Capture the cell that displays the provided text and extract its (X, Y) central coordinate. 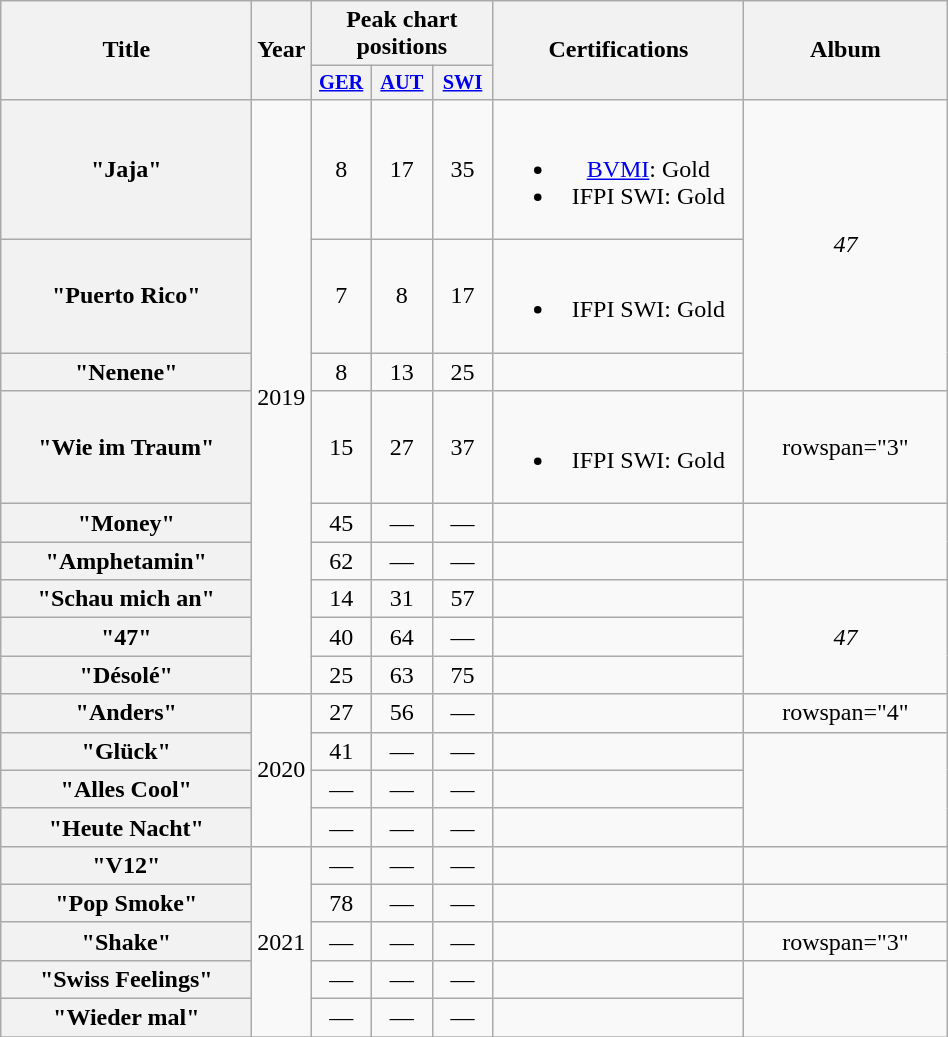
"Shake" (126, 941)
40 (342, 637)
35 (462, 169)
78 (342, 903)
GER (342, 83)
"Wie im Traum" (126, 448)
"Schau mich an" (126, 599)
56 (402, 713)
41 (342, 751)
Peak chart positions (402, 34)
"Swiss Feelings" (126, 979)
31 (402, 599)
63 (402, 675)
rowspan="4" (846, 713)
"Wieder mal" (126, 1018)
"Anders" (126, 713)
7 (342, 296)
"Alles Cool" (126, 789)
Year (282, 50)
"Heute Nacht" (126, 827)
"Nenene" (126, 372)
75 (462, 675)
"V12" (126, 865)
37 (462, 448)
SWI (462, 83)
45 (342, 523)
62 (342, 561)
13 (402, 372)
Album (846, 50)
"Désolé" (126, 675)
2019 (282, 396)
"Pop Smoke" (126, 903)
"Glück" (126, 751)
"Jaja" (126, 169)
"Money" (126, 523)
BVMI: GoldIFPI SWI: Gold (618, 169)
14 (342, 599)
"Puerto Rico" (126, 296)
Title (126, 50)
"47" (126, 637)
"Amphetamin" (126, 561)
57 (462, 599)
15 (342, 448)
2020 (282, 770)
2021 (282, 941)
AUT (402, 83)
Certifications (618, 50)
64 (402, 637)
